Pinpoint the cell where the given text exists, returning its (X, Y) midpoint coordinate. 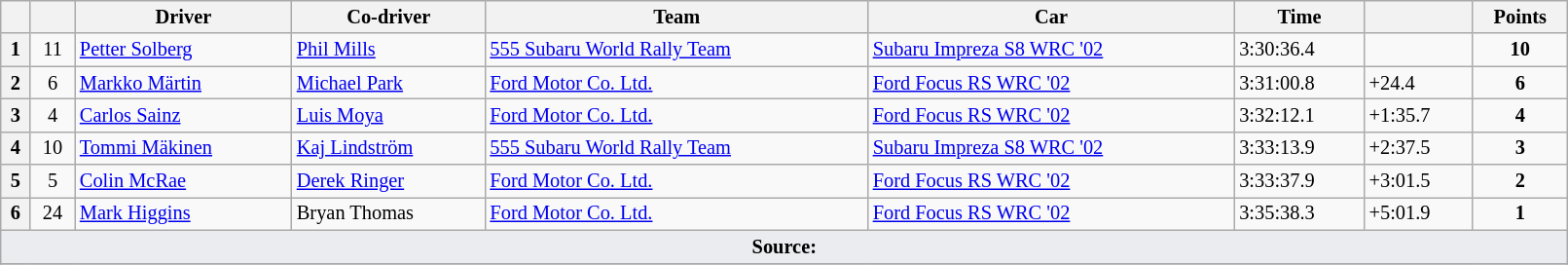
+1:35.7 (1419, 115)
3:31:00.8 (1298, 83)
Driver (183, 17)
3:35:38.3 (1298, 213)
Points (1520, 17)
Mark Higgins (183, 213)
+24.4 (1419, 83)
Co-driver (389, 17)
3:32:12.1 (1298, 115)
Petter Solberg (183, 50)
Phil Mills (389, 50)
Tommi Mäkinen (183, 148)
11 (53, 50)
Bryan Thomas (389, 213)
+3:01.5 (1419, 181)
Kaj Lindström (389, 148)
3:33:13.9 (1298, 148)
Time (1298, 17)
24 (53, 213)
+5:01.9 (1419, 213)
Colin McRae (183, 181)
Team (677, 17)
Markko Märtin (183, 83)
+2:37.5 (1419, 148)
Carlos Sainz (183, 115)
Car (1051, 17)
Derek Ringer (389, 181)
Michael Park (389, 83)
Luis Moya (389, 115)
3:33:37.9 (1298, 181)
3:30:36.4 (1298, 50)
Source: (784, 246)
